Find where the given text appears and provide that cell's center as (X, Y) coordinate. 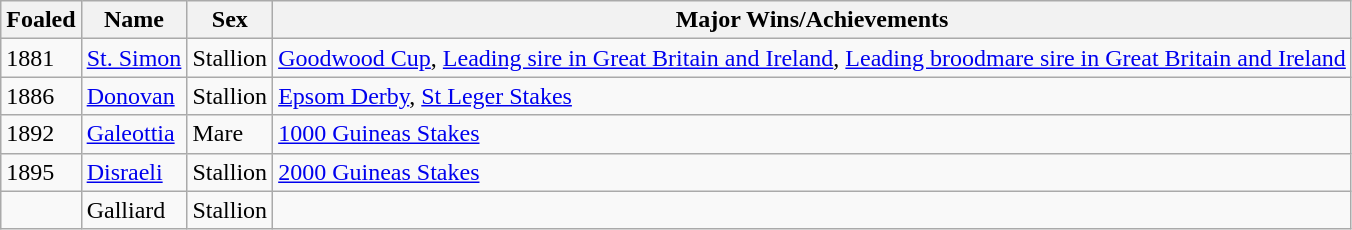
1892 (41, 134)
1000 Guineas Stakes (812, 134)
Epsom Derby, St Leger Stakes (812, 96)
Galeottia (134, 134)
Donovan (134, 96)
1881 (41, 58)
Sex (230, 20)
Foaled (41, 20)
St. Simon (134, 58)
Major Wins/Achievements (812, 20)
1886 (41, 96)
Name (134, 20)
2000 Guineas Stakes (812, 172)
1895 (41, 172)
Goodwood Cup, Leading sire in Great Britain and Ireland, Leading broodmare sire in Great Britain and Ireland (812, 58)
Mare (230, 134)
Disraeli (134, 172)
Galliard (134, 210)
